Determine the (x, y) coordinate at the center of the cell enclosing the given text.  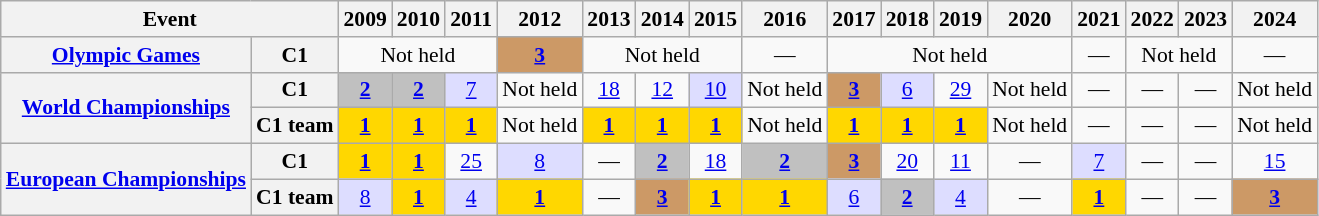
2010 (418, 19)
2021 (1098, 19)
Olympic Games (126, 55)
2020 (1030, 19)
World Championships (126, 108)
2012 (540, 19)
11 (960, 162)
25 (471, 162)
2017 (854, 19)
2024 (1274, 19)
29 (960, 90)
2014 (662, 19)
2022 (1152, 19)
2009 (366, 19)
10 (716, 90)
15 (1274, 162)
2023 (1206, 19)
2019 (960, 19)
12 (662, 90)
European Championships (126, 180)
2013 (608, 19)
Event (170, 19)
20 (908, 162)
2016 (784, 19)
2011 (471, 19)
2018 (908, 19)
2015 (716, 19)
